Return the (X, Y) coordinate for the center point of the cell that contains the specified text.  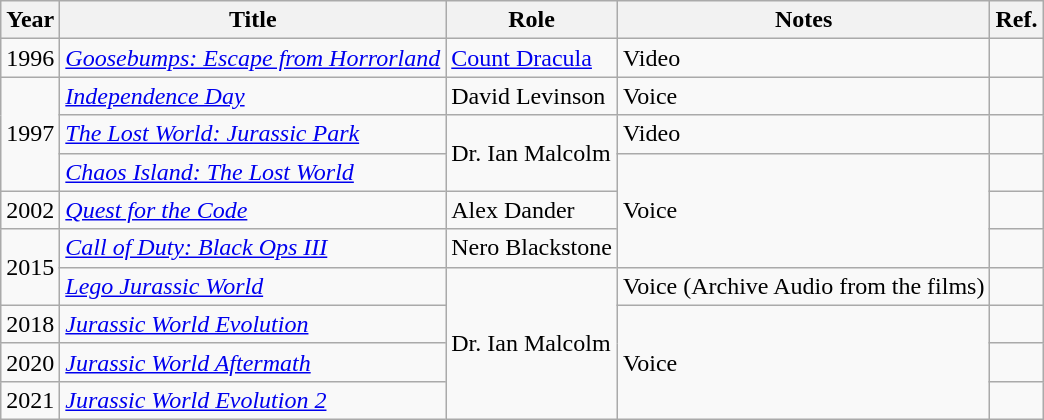
Goosebumps: Escape from Horrorland (253, 58)
1996 (30, 58)
Lego Jurassic World (253, 286)
Jurassic World Evolution 2 (253, 400)
Year (30, 20)
Alex Dander (532, 210)
2021 (30, 400)
2018 (30, 324)
Notes (804, 20)
Quest for the Code (253, 210)
Chaos Island: The Lost World (253, 172)
Jurassic World Aftermath (253, 362)
Jurassic World Evolution (253, 324)
Ref. (1016, 20)
David Levinson (532, 96)
The Lost World: Jurassic Park (253, 134)
2002 (30, 210)
Count Dracula (532, 58)
Role (532, 20)
2015 (30, 267)
2020 (30, 362)
1997 (30, 134)
Voice (Archive Audio from the films) (804, 286)
Independence Day (253, 96)
Title (253, 20)
Call of Duty: Black Ops III (253, 248)
Nero Blackstone (532, 248)
